Return [x, y] of the center of cell containing provided text 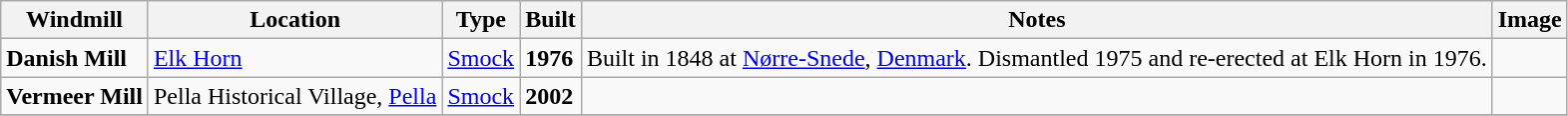
Location [294, 20]
Pella Historical Village, Pella [294, 96]
1976 [551, 58]
Notes [1036, 20]
Built [551, 20]
2002 [551, 96]
Built in 1848 at Nørre-Snede, Denmark. Dismantled 1975 and re-erected at Elk Horn in 1976. [1036, 58]
Image [1529, 20]
Elk Horn [294, 58]
Windmill [75, 20]
Danish Mill [75, 58]
Vermeer Mill [75, 96]
Type [481, 20]
